Extract the [X, Y] coordinate from the center of the cell holding the provided text.  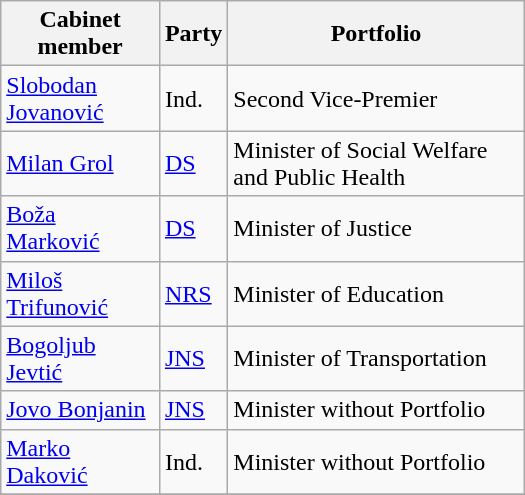
NRS [193, 294]
Minister of Education [376, 294]
Bogoljub Jevtić [80, 358]
Minister of Social Welfare and Public Health [376, 164]
Milan Grol [80, 164]
Slobodan Jovanović [80, 98]
Minister of Justice [376, 228]
Minister of Transportation [376, 358]
Boža Marković [80, 228]
Second Vice-Premier [376, 98]
Jovo Bonjanin [80, 410]
Marko Daković [80, 462]
Miloš Trifunović [80, 294]
Cabinet member [80, 34]
Portfolio [376, 34]
Party [193, 34]
